Capture the cell that displays the provided text and extract its (X, Y) central coordinate. 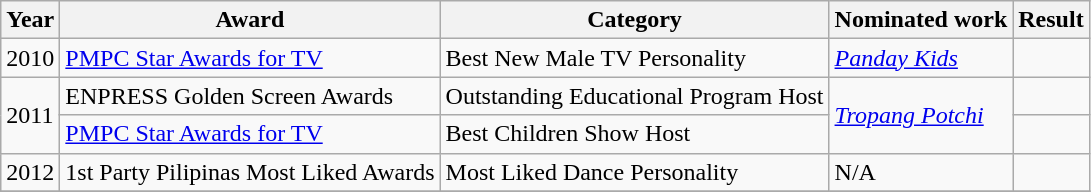
Category (634, 20)
Result (1051, 20)
Award (250, 20)
Most Liked Dance Personality (634, 172)
ENPRESS Golden Screen Awards (250, 96)
2012 (30, 172)
Nominated work (921, 20)
1st Party Pilipinas Most Liked Awards (250, 172)
Best Children Show Host (634, 134)
Year (30, 20)
Panday Kids (921, 58)
N/A (921, 172)
Outstanding Educational Program Host (634, 96)
Best New Male TV Personality (634, 58)
Tropang Potchi (921, 115)
2011 (30, 115)
2010 (30, 58)
